Find where the given text appears and provide that cell's center as [X, Y] coordinate. 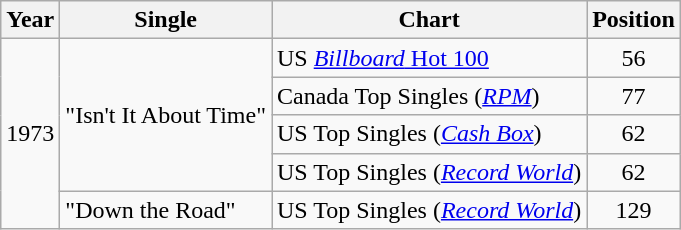
US Billboard Hot 100 [430, 58]
Chart [430, 20]
Single [166, 20]
77 [634, 96]
Position [634, 20]
"Isn't It About Time" [166, 115]
Canada Top Singles (RPM) [430, 96]
129 [634, 210]
56 [634, 58]
1973 [30, 134]
"Down the Road" [166, 210]
Year [30, 20]
US Top Singles (Cash Box) [430, 134]
